From the cell containing the given text, extract its center point as [x, y] coordinate. 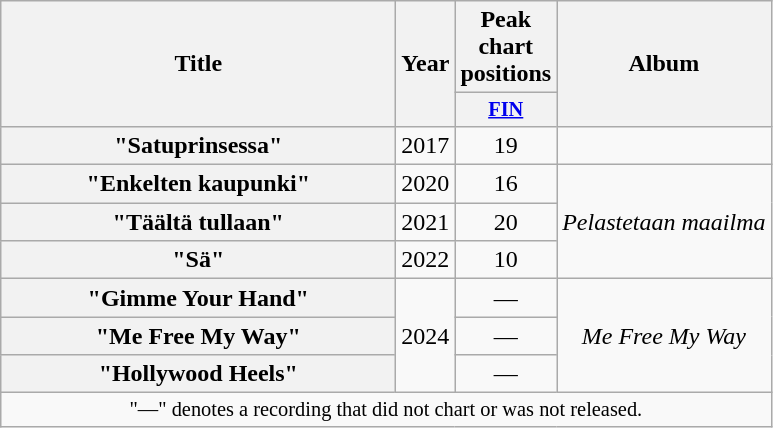
FIN [506, 110]
16 [506, 184]
"Hollywood Heels" [198, 374]
Peak chart positions [506, 47]
2017 [426, 145]
Me Free My Way [664, 336]
"Täältä tullaan" [198, 222]
2021 [426, 222]
20 [506, 222]
"Gimme Your Hand" [198, 298]
"Sä" [198, 260]
19 [506, 145]
2024 [426, 336]
10 [506, 260]
"—" denotes a recording that did not chart or was not released. [386, 410]
Pelastetaan maailma [664, 222]
2022 [426, 260]
Title [198, 64]
"Me Free My Way" [198, 336]
Year [426, 64]
Album [664, 64]
"Satuprinsessa" [198, 145]
"Enkelten kaupunki" [198, 184]
2020 [426, 184]
